Search for the cell housing the specified text and yield its [X, Y] center coordinate. 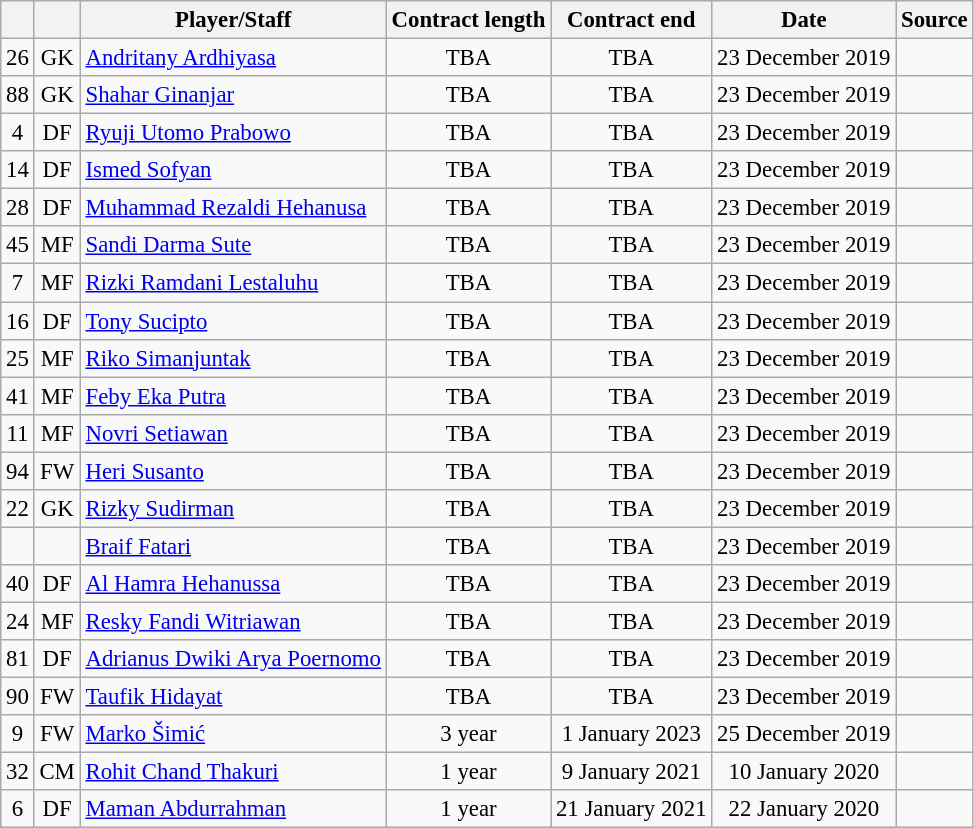
Player/Staff [233, 20]
Sandi Darma Sute [233, 245]
45 [18, 245]
Shahar Ginanjar [233, 95]
26 [18, 58]
94 [18, 471]
24 [18, 621]
90 [18, 697]
Marko Šimić [233, 734]
Rohit Chand Thakuri [233, 772]
21 January 2021 [632, 809]
Heri Susanto [233, 471]
Muhammad Rezaldi Hehanusa [233, 208]
Rizki Ramdani Lestaluhu [233, 283]
41 [18, 396]
Andritany Ardhiyasa [233, 58]
40 [18, 584]
Ryuji Utomo Prabowo [233, 133]
Contract end [632, 20]
4 [18, 133]
16 [18, 321]
88 [18, 95]
Source [934, 20]
Ismed Sofyan [233, 170]
81 [18, 659]
Feby Eka Putra [233, 396]
Al Hamra Hehanussa [233, 584]
Maman Abdurrahman [233, 809]
Tony Sucipto [233, 321]
9 January 2021 [632, 772]
10 January 2020 [804, 772]
6 [18, 809]
7 [18, 283]
1 January 2023 [632, 734]
9 [18, 734]
Contract length [468, 20]
Novri Setiawan [233, 433]
Riko Simanjuntak [233, 358]
Resky Fandi Witriawan [233, 621]
25 [18, 358]
25 December 2019 [804, 734]
11 [18, 433]
28 [18, 208]
3 year [468, 734]
32 [18, 772]
22 January 2020 [804, 809]
Adrianus Dwiki Arya Poernomo [233, 659]
Date [804, 20]
22 [18, 509]
Braif Fatari [233, 546]
14 [18, 170]
Rizky Sudirman [233, 509]
Taufik Hidayat [233, 697]
CM [57, 772]
